Output the (X, Y) coordinate of the center of the cell containing the given text.  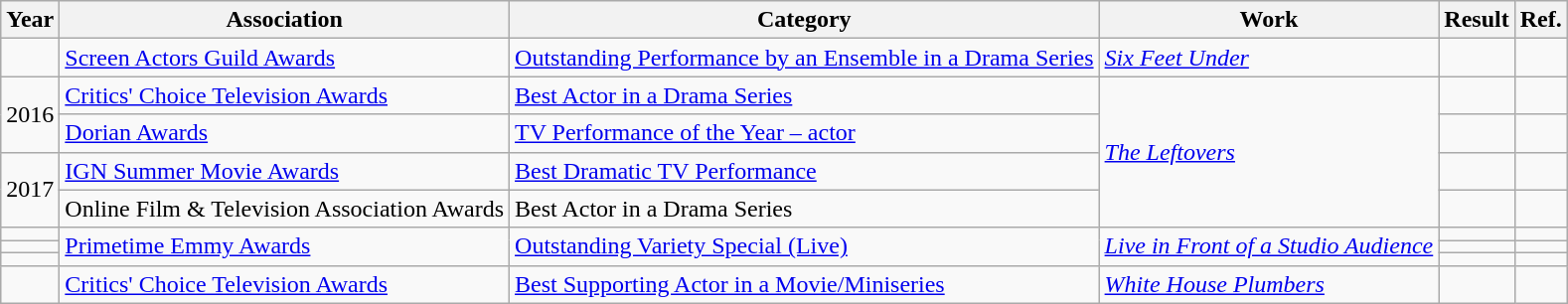
Work (1269, 20)
2016 (30, 114)
Outstanding Variety Special (Live) (805, 246)
Primetime Emmy Awards (284, 246)
Dorian Awards (284, 133)
Year (30, 20)
Association (284, 20)
Category (805, 20)
Outstanding Performance by an Ensemble in a Drama Series (805, 58)
Live in Front of a Studio Audience (1269, 246)
TV Performance of the Year – actor (805, 133)
Screen Actors Guild Awards (284, 58)
Six Feet Under (1269, 58)
IGN Summer Movie Awards (284, 171)
Best Supporting Actor in a Movie/Miniseries (805, 284)
Result (1477, 20)
Best Dramatic TV Performance (805, 171)
White House Plumbers (1269, 284)
Ref. (1540, 20)
The Leftovers (1269, 152)
2017 (30, 190)
Online Film & Television Association Awards (284, 209)
